Identify which cell holds the provided text, then report its (x, y) central coordinate. 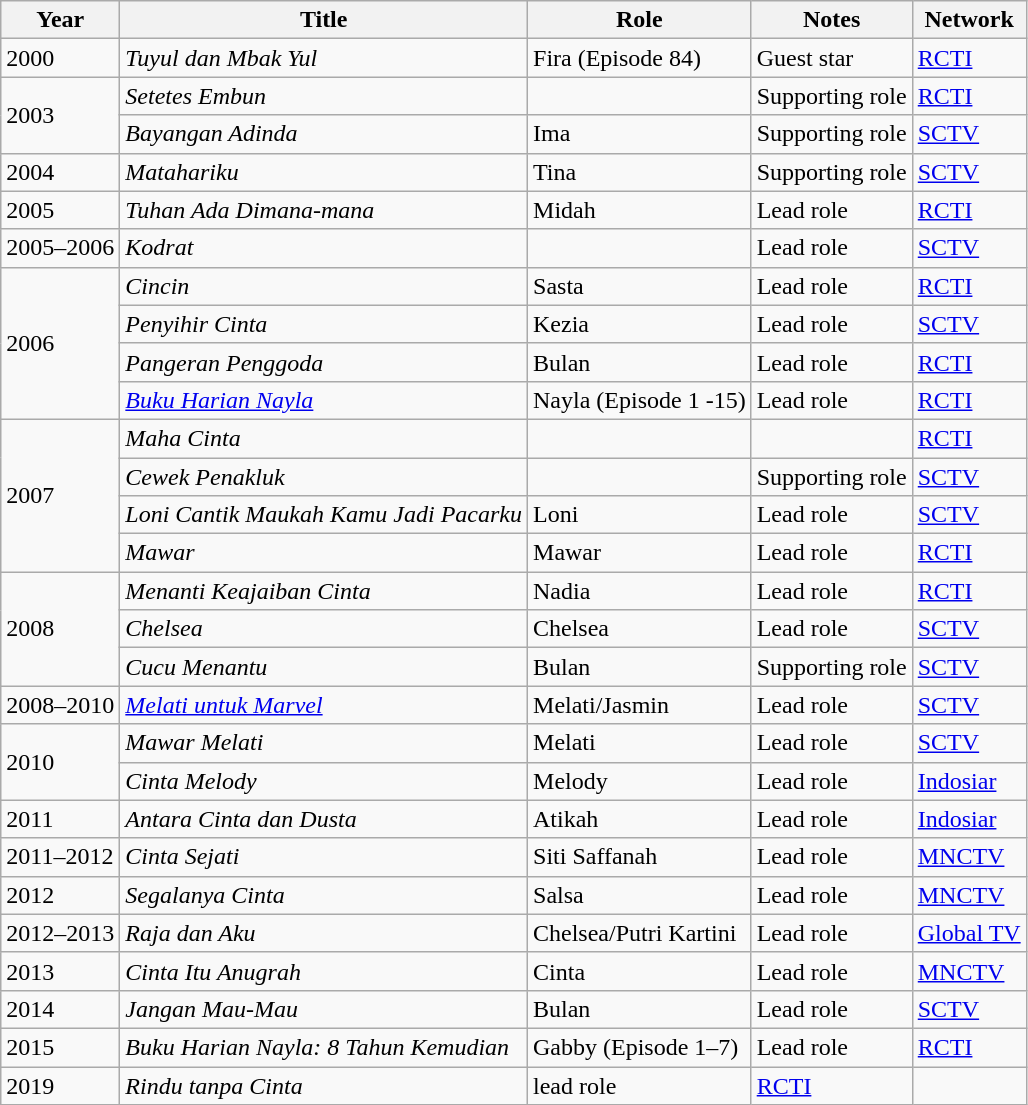
Raja dan Aku (324, 933)
Melody (640, 781)
Maha Cinta (324, 438)
Loni Cantik Maukah Kamu Jadi Pacarku (324, 515)
Guest star (832, 58)
Bayangan Adinda (324, 134)
Tuyul dan Mbak Yul (324, 58)
Melati (640, 743)
Cucu Menantu (324, 667)
Penyihir Cinta (324, 324)
Gabby (Episode 1–7) (640, 1047)
Setetes Embun (324, 96)
Global TV (969, 933)
2006 (60, 343)
Midah (640, 210)
Nayla (Episode 1 -15) (640, 400)
2008–2010 (60, 705)
2014 (60, 1009)
Kodrat (324, 248)
Cewek Penakluk (324, 477)
Matahariku (324, 172)
2015 (60, 1047)
Atikah (640, 819)
Tuhan Ada Dimana-mana (324, 210)
2011 (60, 819)
Cinta Melody (324, 781)
Fira (Episode 84) (640, 58)
lead role (640, 1085)
Chelsea/Putri Kartini (640, 933)
2012–2013 (60, 933)
2003 (60, 115)
2005–2006 (60, 248)
2012 (60, 895)
Sasta (640, 286)
Kezia (640, 324)
Notes (832, 20)
Siti Saffanah (640, 857)
2005 (60, 210)
Pangeran Penggoda (324, 362)
Antara Cinta dan Dusta (324, 819)
2011–2012 (60, 857)
Segalanya Cinta (324, 895)
Cinta (640, 971)
Loni (640, 515)
Buku Harian Nayla (324, 400)
Tina (640, 172)
2013 (60, 971)
Mawar Melati (324, 743)
2004 (60, 172)
Role (640, 20)
2019 (60, 1085)
Network (969, 20)
2008 (60, 629)
Jangan Mau-Mau (324, 1009)
Cinta Sejati (324, 857)
2000 (60, 58)
Melati/Jasmin (640, 705)
Year (60, 20)
Ima (640, 134)
2007 (60, 495)
Menanti Keajaiban Cinta (324, 591)
Cinta Itu Anugrah (324, 971)
Cincin (324, 286)
2010 (60, 762)
Nadia (640, 591)
Buku Harian Nayla: 8 Tahun Kemudian (324, 1047)
Title (324, 20)
Rindu tanpa Cinta (324, 1085)
Salsa (640, 895)
Melati untuk Marvel (324, 705)
